For the text-containing cell, return its midpoint in [x, y] coordinate format. 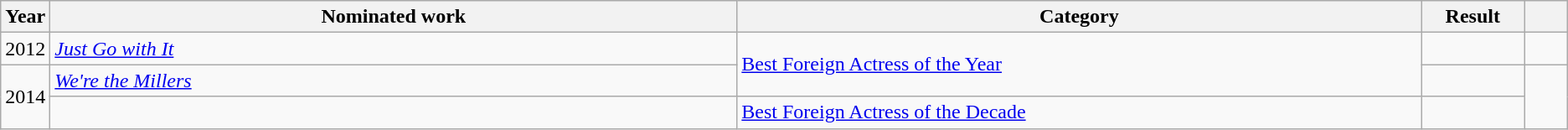
Result [1473, 17]
Nominated work [394, 17]
Best Foreign Actress of the Decade [1079, 112]
2014 [25, 96]
We're the Millers [394, 81]
Year [25, 17]
Category [1079, 17]
2012 [25, 49]
Best Foreign Actress of the Year [1079, 65]
Just Go with It [394, 49]
